Locate the cell with the specified text and output its (X, Y) center coordinate. 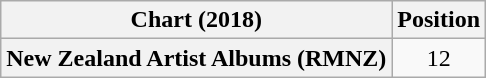
Position (439, 20)
Chart (2018) (196, 20)
New Zealand Artist Albums (RMNZ) (196, 58)
12 (439, 58)
